For the text-containing cell, return its midpoint in [x, y] coordinate format. 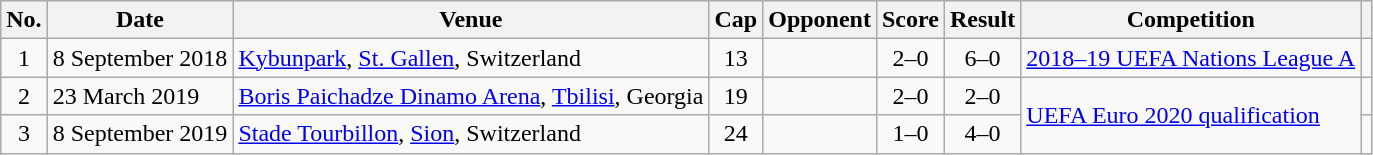
13 [736, 58]
Cap [736, 20]
8 September 2019 [140, 134]
4–0 [982, 134]
3 [24, 134]
23 March 2019 [140, 96]
Stade Tourbillon, Sion, Switzerland [471, 134]
19 [736, 96]
1 [24, 58]
UEFA Euro 2020 qualification [1191, 115]
1–0 [910, 134]
Competition [1191, 20]
Kybunpark, St. Gallen, Switzerland [471, 58]
Score [910, 20]
Venue [471, 20]
2018–19 UEFA Nations League A [1191, 58]
6–0 [982, 58]
8 September 2018 [140, 58]
Result [982, 20]
Boris Paichadze Dinamo Arena, Tbilisi, Georgia [471, 96]
No. [24, 20]
Opponent [820, 20]
Date [140, 20]
24 [736, 134]
2 [24, 96]
